Search for the cell housing the specified text and yield its (X, Y) center coordinate. 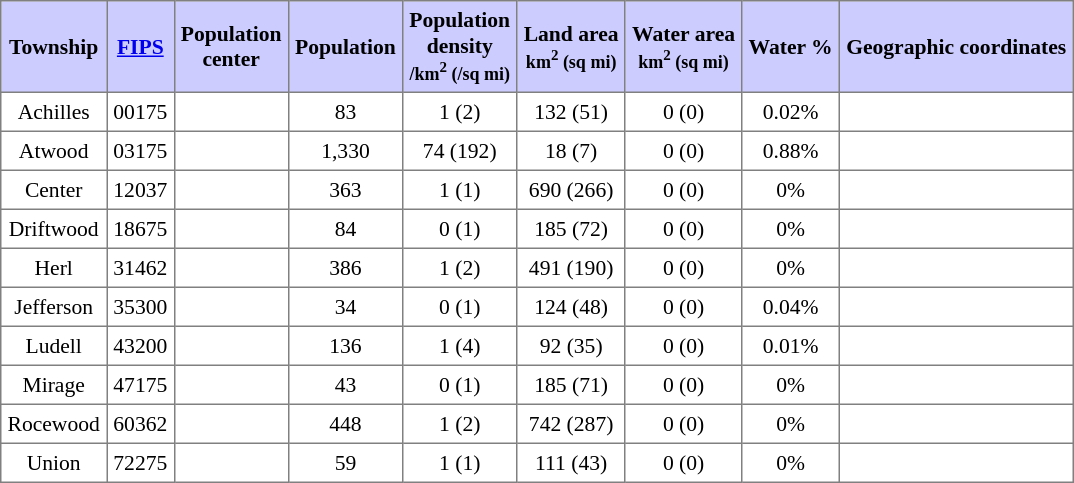
74 (192) (460, 150)
12037 (140, 190)
0.01% (791, 346)
0.04% (791, 306)
491 (190) (571, 268)
72275 (140, 462)
Atwood (54, 150)
Water areakm2 (sq mi) (683, 47)
0.88% (791, 150)
03175 (140, 150)
Mirage (54, 384)
132 (51) (571, 112)
386 (345, 268)
Rocewood (54, 424)
0.02% (791, 112)
00175 (140, 112)
Driftwood (54, 228)
18 (7) (571, 150)
363 (345, 190)
60362 (140, 424)
Center (54, 190)
124 (48) (571, 306)
43 (345, 384)
Ludell (54, 346)
Jefferson (54, 306)
185 (72) (571, 228)
FIPS (140, 47)
111 (43) (571, 462)
136 (345, 346)
84 (345, 228)
Herl (54, 268)
35300 (140, 306)
Populationdensity/km2 (/sq mi) (460, 47)
18675 (140, 228)
Union (54, 462)
Geographic coordinates (956, 47)
Achilles (54, 112)
Township (54, 47)
690 (266) (571, 190)
31462 (140, 268)
83 (345, 112)
448 (345, 424)
Population (345, 47)
43200 (140, 346)
Water % (791, 47)
1,330 (345, 150)
742 (287) (571, 424)
47175 (140, 384)
185 (71) (571, 384)
Populationcenter (231, 47)
34 (345, 306)
1 (4) (460, 346)
59 (345, 462)
Land areakm2 (sq mi) (571, 47)
92 (35) (571, 346)
